Return (x, y) of the center of cell containing provided text 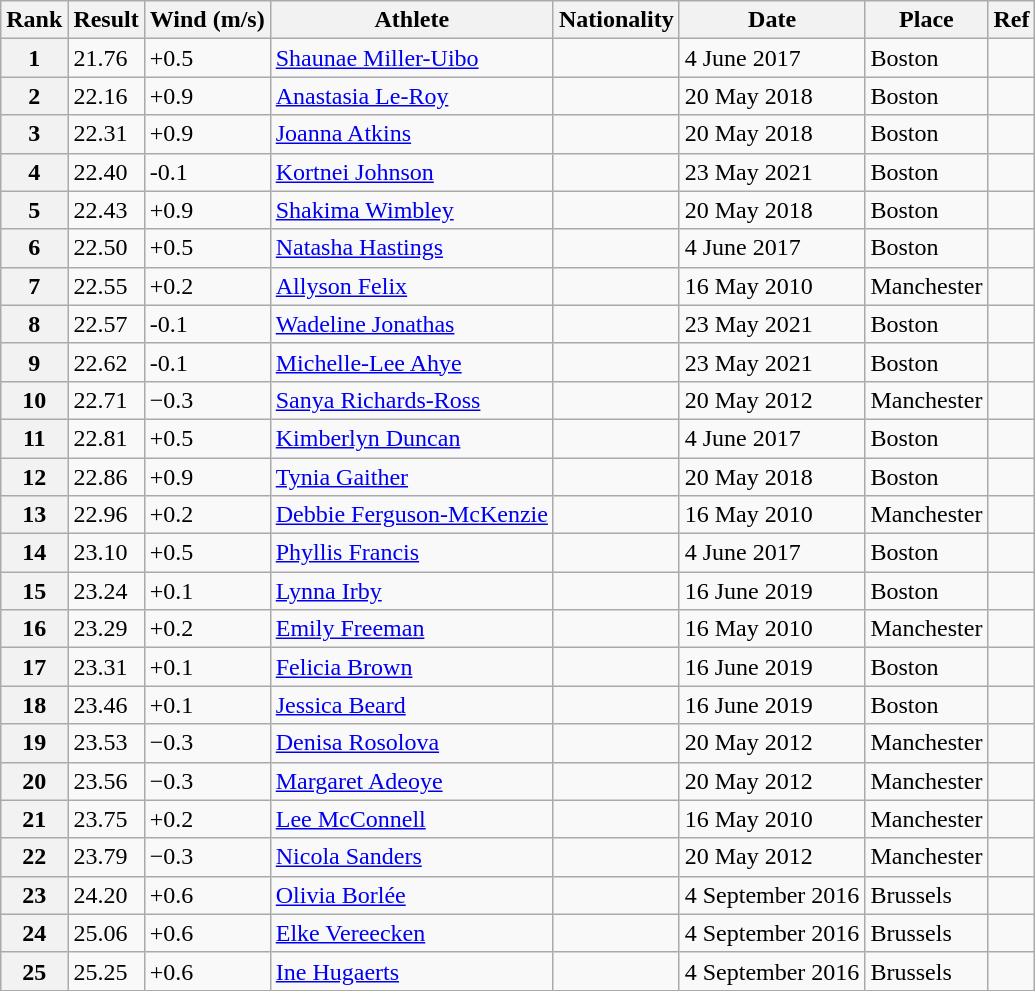
Debbie Ferguson-McKenzie (412, 515)
Anastasia Le-Roy (412, 96)
4 (34, 172)
23.46 (106, 705)
1 (34, 58)
Nicola Sanders (412, 857)
23.31 (106, 667)
8 (34, 324)
Elke Vereecken (412, 933)
17 (34, 667)
Joanna Atkins (412, 134)
23.75 (106, 819)
2 (34, 96)
Shaunae Miller-Uibo (412, 58)
23.53 (106, 743)
22.50 (106, 248)
24.20 (106, 895)
24 (34, 933)
18 (34, 705)
23 (34, 895)
11 (34, 438)
22.55 (106, 286)
10 (34, 400)
7 (34, 286)
Natasha Hastings (412, 248)
Allyson Felix (412, 286)
Olivia Borlée (412, 895)
14 (34, 553)
6 (34, 248)
Kimberlyn Duncan (412, 438)
20 (34, 781)
Ine Hugaerts (412, 971)
22.62 (106, 362)
Jessica Beard (412, 705)
22.81 (106, 438)
23.10 (106, 553)
Athlete (412, 20)
16 (34, 629)
23.56 (106, 781)
Sanya Richards-Ross (412, 400)
Place (926, 20)
25.25 (106, 971)
3 (34, 134)
Wind (m/s) (207, 20)
Margaret Adeoye (412, 781)
Emily Freeman (412, 629)
25.06 (106, 933)
Phyllis Francis (412, 553)
Lee McConnell (412, 819)
Lynna Irby (412, 591)
Tynia Gaither (412, 477)
22.31 (106, 134)
19 (34, 743)
15 (34, 591)
21.76 (106, 58)
5 (34, 210)
Denisa Rosolova (412, 743)
23.79 (106, 857)
13 (34, 515)
22.86 (106, 477)
22.16 (106, 96)
Wadeline Jonathas (412, 324)
22.71 (106, 400)
Date (772, 20)
Ref (1012, 20)
Rank (34, 20)
22.40 (106, 172)
Nationality (616, 20)
23.29 (106, 629)
21 (34, 819)
22.43 (106, 210)
25 (34, 971)
22 (34, 857)
Michelle-Lee Ahye (412, 362)
Result (106, 20)
12 (34, 477)
Felicia Brown (412, 667)
9 (34, 362)
Shakima Wimbley (412, 210)
22.96 (106, 515)
23.24 (106, 591)
Kortnei Johnson (412, 172)
22.57 (106, 324)
